Extract the [x, y] coordinate from the center of the cell holding the provided text.  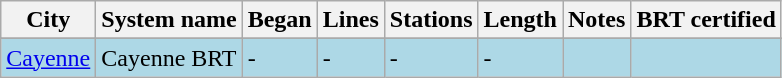
Stations [431, 20]
Length [520, 20]
Began [280, 20]
System name [169, 20]
Lines [350, 20]
Cayenne [48, 58]
Cayenne BRT [169, 58]
Notes [596, 20]
BRT certified [706, 20]
City [48, 20]
